Identify which cell holds the provided text, then report its [X, Y] central coordinate. 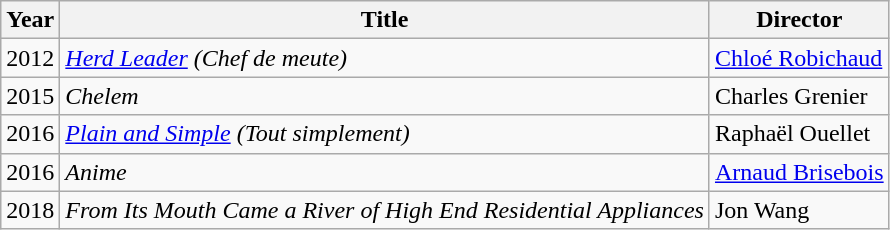
Director [799, 20]
Chloé Robichaud [799, 58]
2015 [30, 96]
Herd Leader (Chef de meute) [385, 58]
Chelem [385, 96]
Jon Wang [799, 210]
Title [385, 20]
2012 [30, 58]
Year [30, 20]
Anime [385, 172]
From Its Mouth Came a River of High End Residential Appliances [385, 210]
Charles Grenier [799, 96]
2018 [30, 210]
Raphaël Ouellet [799, 134]
Plain and Simple (Tout simplement) [385, 134]
Arnaud Brisebois [799, 172]
